Pinpoint the cell where the given text exists, returning its [x, y] midpoint coordinate. 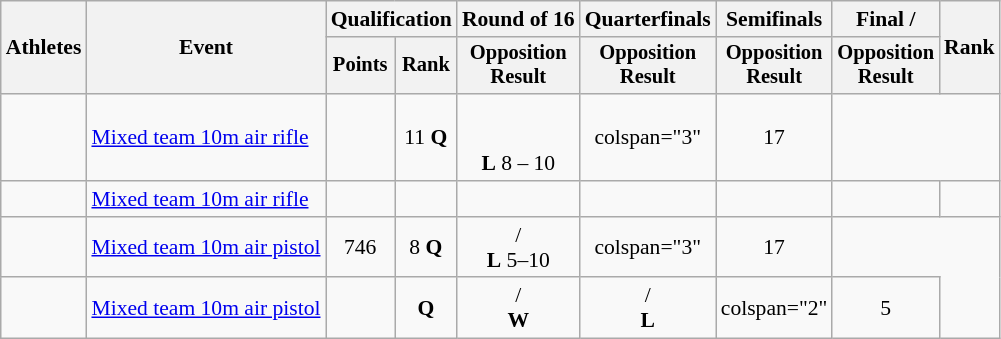
11 Q [426, 138]
Qualification [392, 19]
colspan="2" [774, 308]
Semifinals [774, 19]
8 Q [426, 248]
746 [360, 248]
/W [518, 308]
/L [648, 308]
Athletes [44, 48]
/L 5–10 [518, 248]
Points [360, 66]
Round of 16 [518, 19]
Q [426, 308]
Event [206, 48]
L 8 – 10 [518, 138]
5 [886, 308]
Final / [886, 19]
Quarterfinals [648, 19]
